Output the (x, y) coordinate of the center of the cell containing the given text.  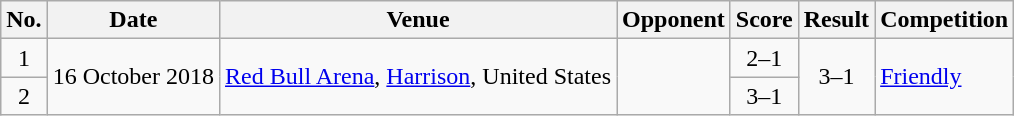
2–1 (764, 58)
Red Bull Arena, Harrison, United States (418, 77)
1 (24, 58)
16 October 2018 (133, 77)
Opponent (674, 20)
Result (836, 20)
No. (24, 20)
Score (764, 20)
Date (133, 20)
Friendly (944, 77)
2 (24, 96)
Venue (418, 20)
Competition (944, 20)
